Find where the given text appears and provide that cell's center as [X, Y] coordinate. 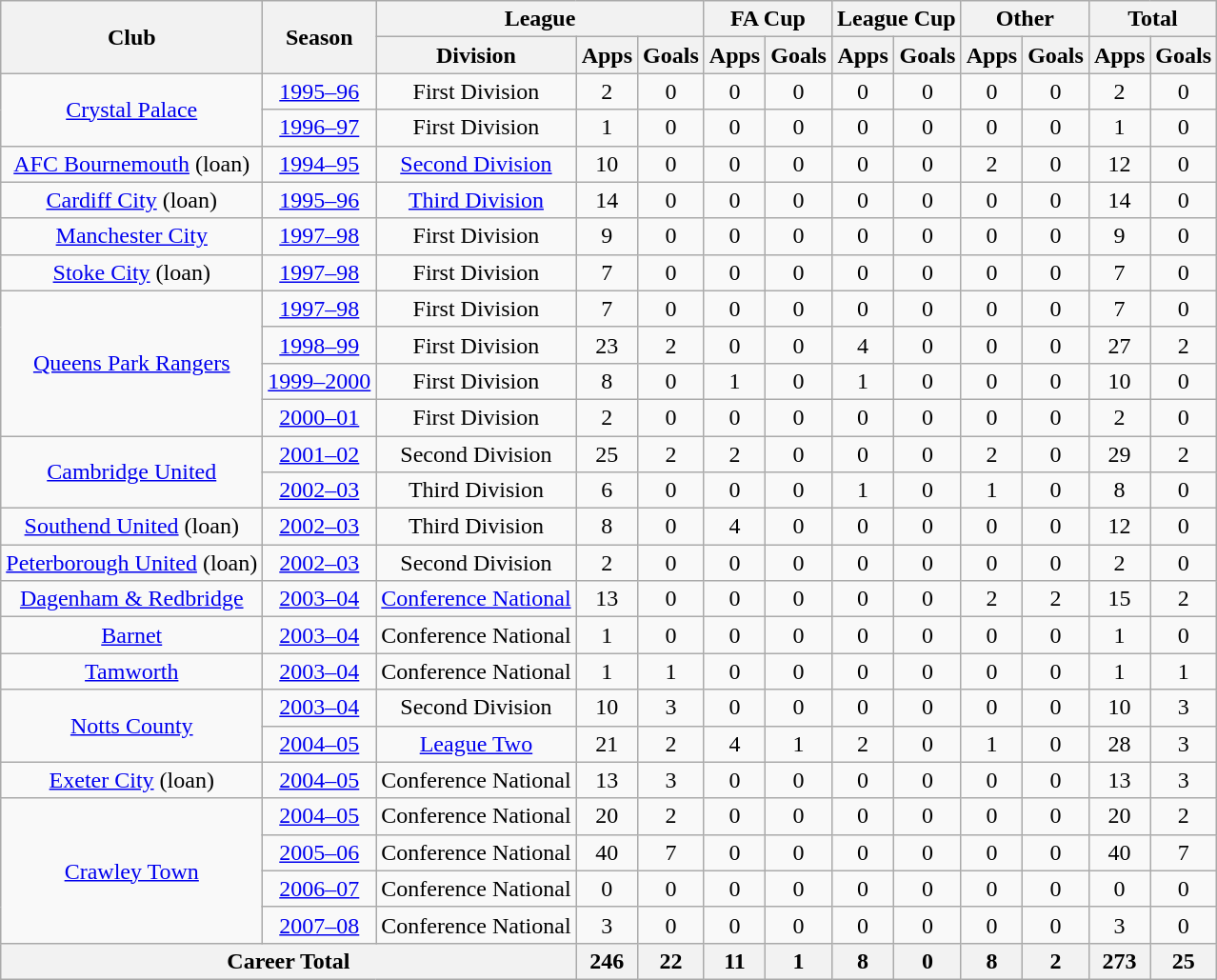
1996–97 [320, 128]
29 [1119, 454]
28 [1119, 744]
21 [607, 744]
23 [607, 345]
2007–08 [320, 925]
6 [607, 490]
15 [1119, 599]
2001–02 [320, 454]
Stoke City (loan) [131, 272]
Queens Park Rangers [131, 363]
Total [1152, 19]
246 [607, 961]
Division [476, 55]
League [540, 19]
Cardiff City (loan) [131, 200]
22 [671, 961]
League Two [476, 744]
FA Cup [768, 19]
Season [320, 37]
Peterborough United (loan) [131, 563]
1994–95 [320, 164]
Tamworth [131, 671]
1998–99 [320, 345]
Manchester City [131, 236]
League Cup [896, 19]
Cambridge United [131, 472]
11 [734, 961]
Career Total [289, 961]
2000–01 [320, 417]
273 [1119, 961]
Barnet [131, 635]
2006–07 [320, 889]
Notts County [131, 726]
1999–2000 [320, 381]
Crawley Town [131, 870]
Dagenham & Redbridge [131, 599]
Crystal Palace [131, 110]
Other [1025, 19]
2005–06 [320, 852]
Southend United (loan) [131, 527]
Exeter City (loan) [131, 780]
27 [1119, 345]
Club [131, 37]
AFC Bournemouth (loan) [131, 164]
